Return (X, Y) of the center of cell containing provided text 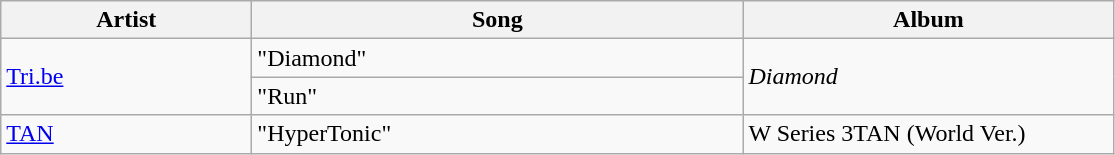
W Series 3TAN (World Ver.) (928, 134)
"Diamond" (498, 58)
Artist (126, 20)
"HyperTonic" (498, 134)
TAN (126, 134)
Album (928, 20)
Tri.be (126, 77)
Diamond (928, 77)
"Run" (498, 96)
Song (498, 20)
